Return [X, Y] of the center of cell containing provided text 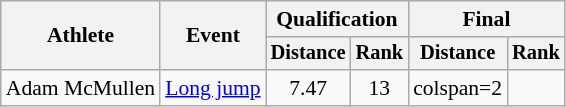
Event [212, 36]
Long jump [212, 88]
Adam McMullen [80, 88]
Qualification [337, 19]
Final [486, 19]
Athlete [80, 36]
colspan=2 [458, 88]
13 [380, 88]
7.47 [308, 88]
